Capture the cell that displays the provided text and extract its [x, y] central coordinate. 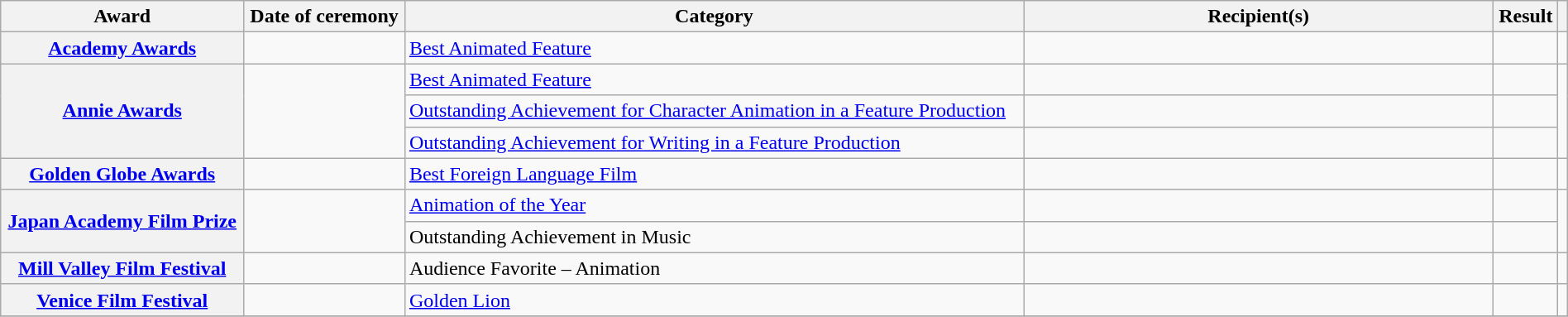
Result [1526, 17]
Venice Film Festival [122, 300]
Golden Lion [714, 300]
Mill Valley Film Festival [122, 268]
Award [122, 17]
Date of ceremony [324, 17]
Outstanding Achievement in Music [714, 237]
Academy Awards [122, 48]
Japan Academy Film Prize [122, 221]
Outstanding Achievement for Character Animation in a Feature Production [714, 111]
Animation of the Year [714, 205]
Audience Favorite – Animation [714, 268]
Best Foreign Language Film [714, 174]
Category [714, 17]
Annie Awards [122, 111]
Outstanding Achievement for Writing in a Feature Production [714, 142]
Golden Globe Awards [122, 174]
Recipient(s) [1259, 17]
